Return the (x, y) coordinate for the center point of the cell that contains the specified text.  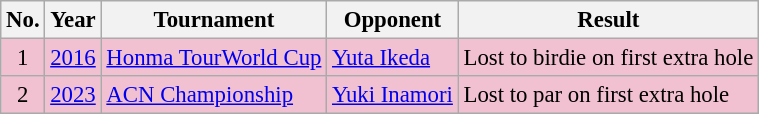
Opponent (392, 20)
Lost to birdie on first extra hole (608, 58)
Lost to par on first extra hole (608, 95)
Yuki Inamori (392, 95)
No. (23, 20)
2016 (73, 58)
Result (608, 20)
ACN Championship (214, 95)
Tournament (214, 20)
2 (23, 95)
Honma TourWorld Cup (214, 58)
Yuta Ikeda (392, 58)
2023 (73, 95)
1 (23, 58)
Year (73, 20)
